Identify which cell holds the provided text, then report its (x, y) central coordinate. 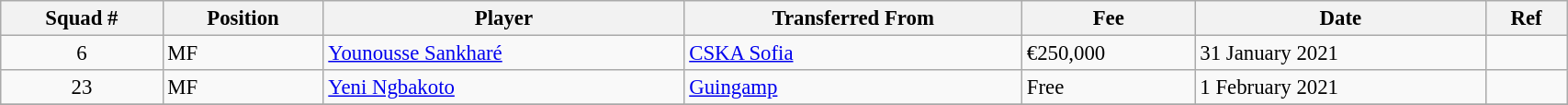
Player (503, 18)
CSKA Sofia (853, 53)
23 (82, 87)
Ref (1527, 18)
6 (82, 53)
Position (243, 18)
Squad # (82, 18)
Younousse Sankharé (503, 53)
Fee (1108, 18)
Transferred From (853, 18)
€250,000 (1108, 53)
Yeni Ngbakoto (503, 87)
Date (1341, 18)
Free (1108, 87)
31 January 2021 (1341, 53)
1 February 2021 (1341, 87)
Guingamp (853, 87)
